Find where the given text appears and provide that cell's center as (x, y) coordinate. 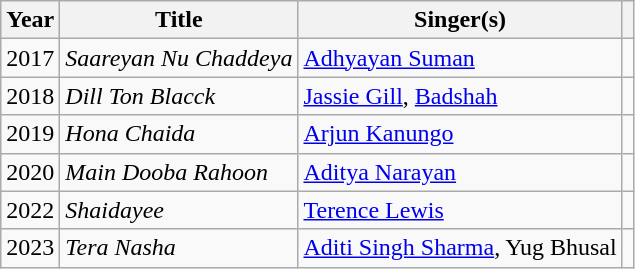
Shaidayee (179, 210)
Year (30, 20)
Adhyayan Suman (460, 58)
Aditya Narayan (460, 172)
Jassie Gill, Badshah (460, 96)
2023 (30, 248)
Terence Lewis (460, 210)
Dill Ton Blacck (179, 96)
Title (179, 20)
Saareyan Nu Chaddeya (179, 58)
2017 (30, 58)
Main Dooba Rahoon (179, 172)
2018 (30, 96)
Hona Chaida (179, 134)
Singer(s) (460, 20)
Arjun Kanungo (460, 134)
2020 (30, 172)
2019 (30, 134)
Tera Nasha (179, 248)
Aditi Singh Sharma, Yug Bhusal (460, 248)
2022 (30, 210)
